Capture the cell that displays the provided text and extract its [x, y] central coordinate. 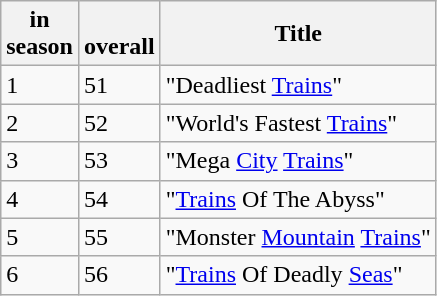
inseason [40, 34]
"Trains Of Deadly Seas" [298, 275]
"Deadliest Trains" [298, 85]
"Monster Mountain Trains" [298, 237]
53 [119, 161]
"Mega City Trains" [298, 161]
"Trains Of The Abyss" [298, 199]
1 [40, 85]
54 [119, 199]
52 [119, 123]
5 [40, 237]
3 [40, 161]
55 [119, 237]
6 [40, 275]
Title [298, 34]
51 [119, 85]
overall [119, 34]
56 [119, 275]
"World's Fastest Trains" [298, 123]
2 [40, 123]
4 [40, 199]
